Detect which cell encompasses the target text, then output its (X, Y) center coordinate. 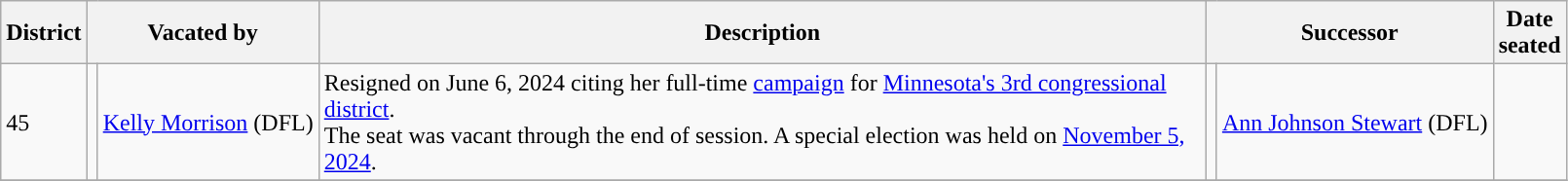
Description (762, 33)
45 (44, 123)
Kelly Morrison (DFL) (208, 123)
Vacated by (203, 33)
Date seated (1529, 33)
Ann Johnson Stewart (DFL) (1355, 123)
District (44, 33)
Successor (1350, 33)
